Search for the cell housing the specified text and yield its (X, Y) center coordinate. 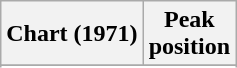
Chart (1971) (72, 34)
Peakposition (189, 34)
